Extract the (x, y) coordinate from the center of the cell holding the provided text.  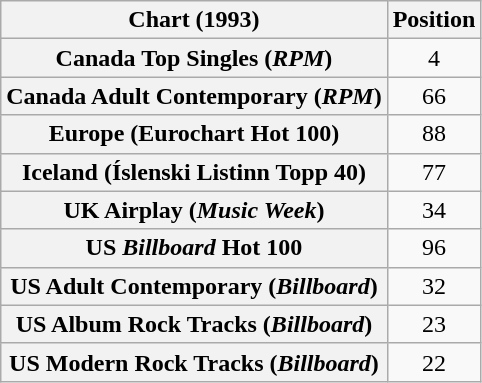
US Billboard Hot 100 (194, 248)
UK Airplay (Music Week) (194, 210)
US Album Rock Tracks (Billboard) (194, 324)
96 (434, 248)
22 (434, 362)
US Modern Rock Tracks (Billboard) (194, 362)
23 (434, 324)
Canada Top Singles (RPM) (194, 58)
88 (434, 134)
US Adult Contemporary (Billboard) (194, 286)
4 (434, 58)
34 (434, 210)
Position (434, 20)
Iceland (Íslenski Listinn Topp 40) (194, 172)
66 (434, 96)
Canada Adult Contemporary (RPM) (194, 96)
Chart (1993) (194, 20)
77 (434, 172)
Europe (Eurochart Hot 100) (194, 134)
32 (434, 286)
